Find where the given text appears and provide that cell's center as (X, Y) coordinate. 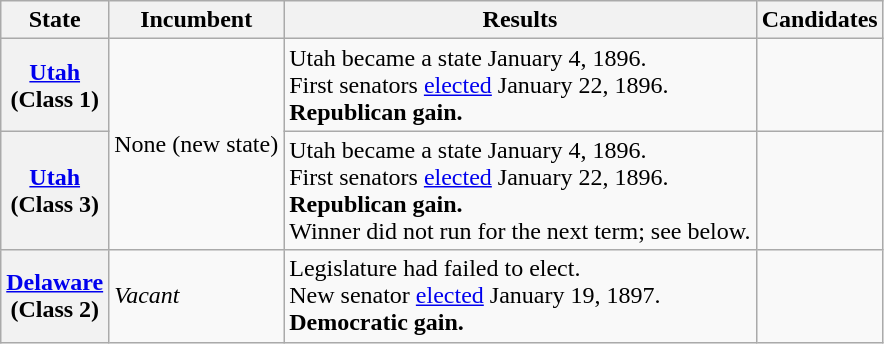
None (new state) (196, 144)
Legislature had failed to elect.New senator elected January 19, 1897.Democratic gain. (520, 296)
Candidates (820, 20)
Utah became a state January 4, 1896.First senators elected January 22, 1896.Republican gain. (520, 85)
Incumbent (196, 20)
Utah became a state January 4, 1896.First senators elected January 22, 1896.Republican gain.Winner did not run for the next term; see below. (520, 190)
Delaware(Class 2) (55, 296)
Results (520, 20)
Utah(Class 3) (55, 190)
State (55, 20)
Vacant (196, 296)
Utah(Class 1) (55, 85)
